Return the [x, y] coordinate for the center point of the cell that contains the specified text.  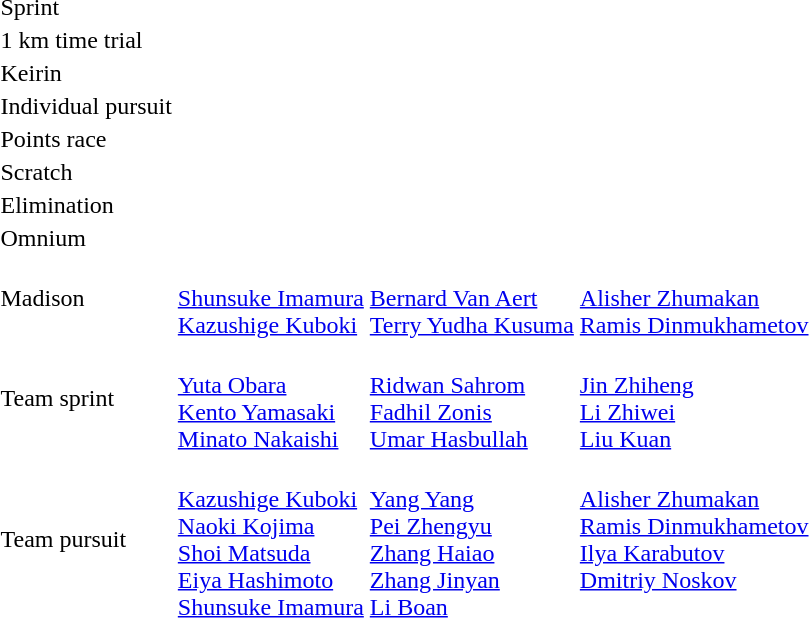
Shunsuke ImamuraKazushige Kuboki [270, 298]
Bernard Van Aert Terry Yudha Kusuma [472, 298]
Yuta ObaraKento YamasakiMinato Nakaishi [270, 398]
Ridwan SahromFadhil ZonisUmar Hasbullah [472, 398]
